Identify which cell holds the provided text, then report its (X, Y) central coordinate. 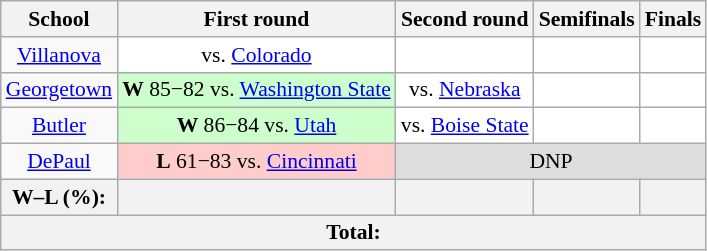
Georgetown (59, 90)
School (59, 19)
Semifinals (587, 19)
vs. Boise State (465, 126)
Villanova (59, 55)
DNP (551, 162)
Butler (59, 126)
W 85−82 vs. Washington State (256, 90)
W–L (%): (59, 197)
First round (256, 19)
Total: (354, 233)
Second round (465, 19)
W 86−84 vs. Utah (256, 126)
Finals (674, 19)
DePaul (59, 162)
vs. Nebraska (465, 90)
vs. Colorado (256, 55)
L 61−83 vs. Cincinnati (256, 162)
